Identify which cell holds the provided text, then report its (X, Y) central coordinate. 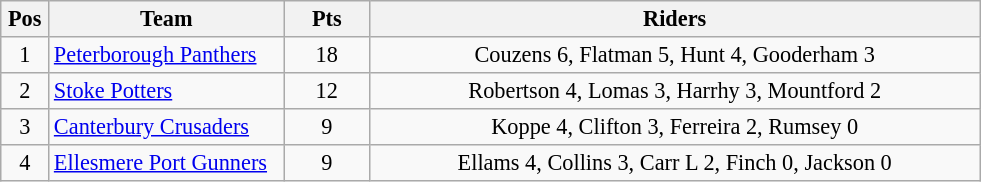
Pos (25, 19)
4 (25, 162)
Robertson 4, Lomas 3, Harrhy 3, Mountford 2 (674, 90)
Canterbury Crusaders (166, 126)
12 (326, 90)
Ellams 4, Collins 3, Carr L 2, Finch 0, Jackson 0 (674, 162)
3 (25, 126)
Pts (326, 19)
18 (326, 55)
Riders (674, 19)
Koppe 4, Clifton 3, Ferreira 2, Rumsey 0 (674, 126)
Team (166, 19)
Stoke Potters (166, 90)
Peterborough Panthers (166, 55)
1 (25, 55)
Couzens 6, Flatman 5, Hunt 4, Gooderham 3 (674, 55)
Ellesmere Port Gunners (166, 162)
2 (25, 90)
